Search for the cell housing the specified text and yield its [X, Y] center coordinate. 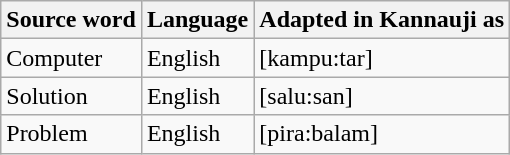
[salu:san] [382, 96]
Solution [72, 96]
[pira:balam] [382, 134]
Computer [72, 58]
Adapted in Kannauji as [382, 20]
Language [197, 20]
Problem [72, 134]
[kampu:tar] [382, 58]
Source word [72, 20]
